Pinpoint the cell where the given text exists, returning its [x, y] midpoint coordinate. 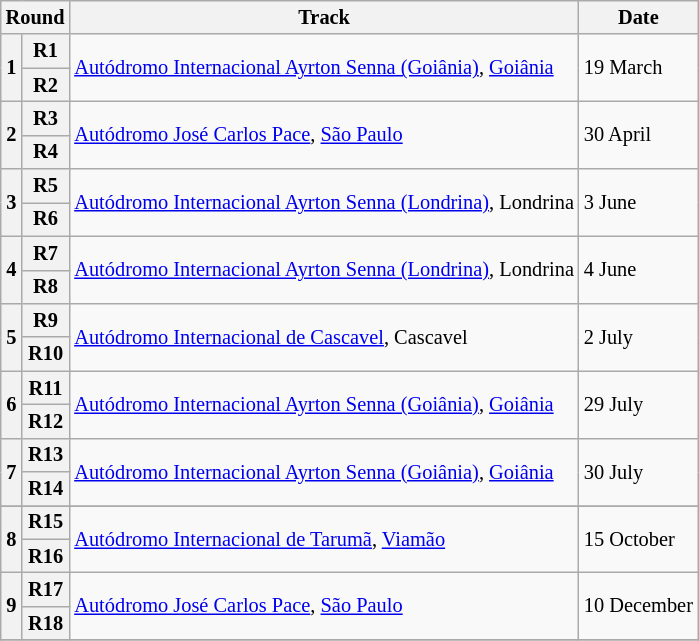
7 [12, 472]
5 [12, 336]
9 [12, 606]
4 June [638, 270]
R16 [46, 556]
30 July [638, 472]
Round [36, 17]
R7 [46, 253]
3 June [638, 202]
Track [324, 17]
10 December [638, 606]
R5 [46, 186]
R6 [46, 219]
6 [12, 404]
R9 [46, 320]
Date [638, 17]
3 [12, 202]
R8 [46, 287]
2 July [638, 336]
R4 [46, 152]
8 [12, 538]
29 July [638, 404]
2 [12, 134]
R10 [46, 354]
R18 [46, 623]
R17 [46, 589]
4 [12, 270]
19 March [638, 68]
30 April [638, 134]
R1 [46, 51]
R13 [46, 455]
R11 [46, 388]
15 October [638, 538]
R2 [46, 85]
R14 [46, 489]
Autódromo Internacional de Tarumã, Viamão [324, 538]
R12 [46, 421]
R15 [46, 522]
1 [12, 68]
Autódromo Internacional de Cascavel, Cascavel [324, 336]
R3 [46, 118]
